Search for the cell housing the specified text and yield its [x, y] center coordinate. 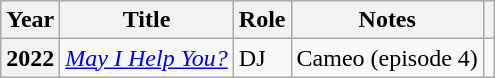
Year [30, 20]
Cameo (episode 4) [387, 58]
DJ [262, 58]
2022 [30, 58]
Notes [387, 20]
Title [147, 20]
Role [262, 20]
May I Help You? [147, 58]
